Pinpoint the cell where the given text exists, returning its [X, Y] midpoint coordinate. 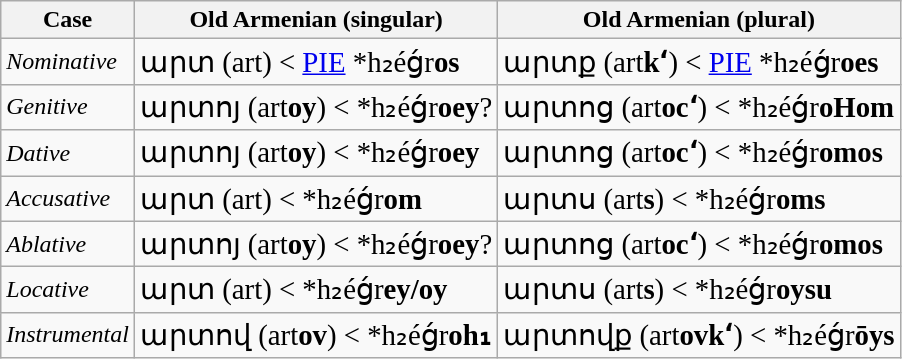
Dative [68, 153]
Locative [68, 290]
Old Armenian (singular) [316, 20]
արտոց (artocʻ) < *h₂éǵroHom [699, 107]
արտովք (artovkʻ) < *h₂éǵrōys [699, 335]
Ablative [68, 244]
արտ (art) < *h₂éǵrey/oy [316, 290]
արտս (arts) < *h₂éǵroysu [699, 290]
Genitive [68, 107]
Case [68, 20]
Accusative [68, 199]
արտ (art) < PIE *h₂éǵros [316, 62]
արտոյ (artoy) < *h₂éǵroey [316, 153]
Instrumental [68, 335]
արտ (art) < *h₂éǵrom [316, 199]
Old Armenian (plural) [699, 20]
արտով (artov) < *h₂éǵroh₁ [316, 335]
արտք (artkʻ) < PIE *h₂éǵroes [699, 62]
արտս (arts) < *h₂éǵroms [699, 199]
Nominative [68, 62]
